For the text-containing cell, return its midpoint in [x, y] coordinate format. 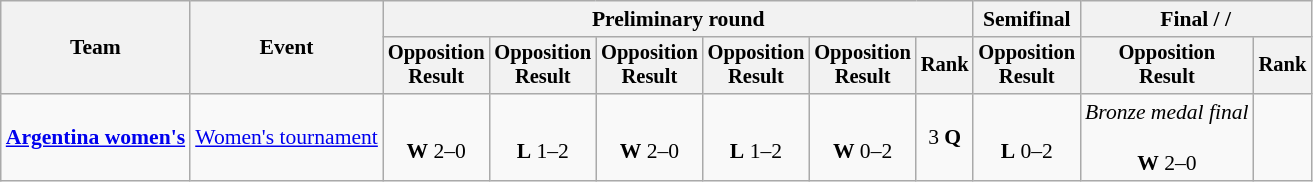
W 0–2 [862, 138]
Argentina women's [96, 138]
Team [96, 48]
3 Q [945, 138]
Bronze medal finalW 2–0 [1167, 138]
Semifinal [1026, 19]
L 0–2 [1026, 138]
Women's tournament [286, 138]
Final / / [1196, 19]
Event [286, 48]
Preliminary round [678, 19]
